Pinpoint the cell where the given text exists, returning its [X, Y] midpoint coordinate. 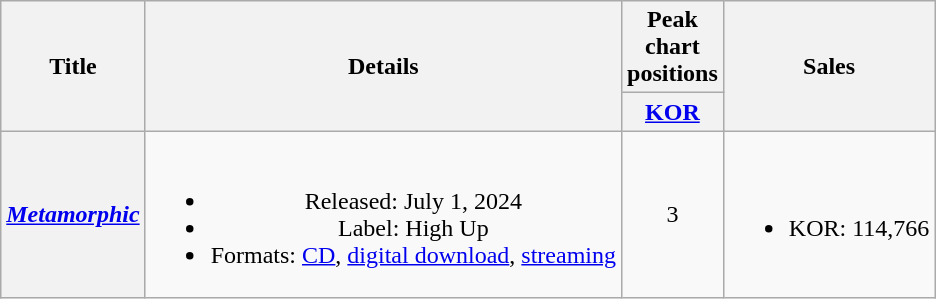
3 [673, 214]
Metamorphic [73, 214]
Released: July 1, 2024Label: High UpFormats: CD, digital download, streaming [383, 214]
KOR [673, 112]
Title [73, 66]
Details [383, 66]
Peak chart positions [673, 47]
Sales [829, 66]
KOR: 114,766 [829, 214]
